Search for the cell housing the specified text and yield its [x, y] center coordinate. 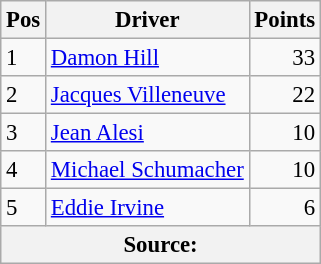
Jacques Villeneuve [148, 95]
Source: [161, 245]
2 [24, 95]
22 [284, 95]
33 [284, 58]
1 [24, 58]
5 [24, 208]
4 [24, 170]
Eddie Irvine [148, 208]
Driver [148, 20]
3 [24, 133]
6 [284, 208]
Pos [24, 20]
Points [284, 20]
Michael Schumacher [148, 170]
Jean Alesi [148, 133]
Damon Hill [148, 58]
